Identify which cell holds the provided text, then report its (x, y) central coordinate. 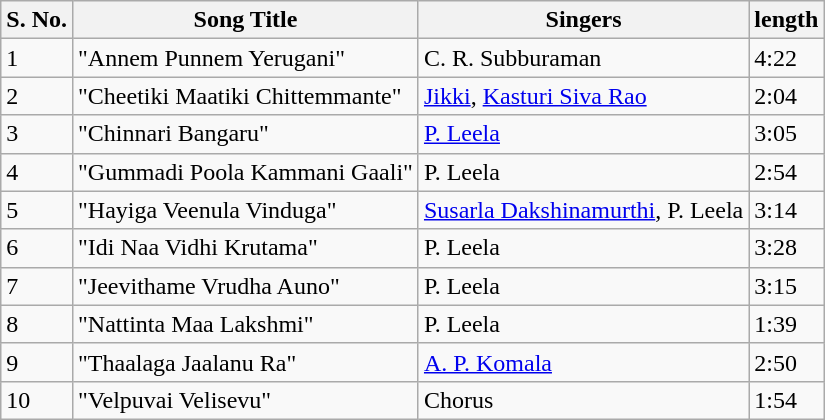
C. R. Subburaman (583, 58)
3:14 (786, 210)
"Annem Punnem Yerugani" (245, 58)
"Velpuvai Velisevu" (245, 400)
3:15 (786, 286)
Singers (583, 20)
"Chinnari Bangaru" (245, 134)
"Cheetiki Maatiki Chittemmante" (245, 96)
4:22 (786, 58)
2:04 (786, 96)
S. No. (37, 20)
10 (37, 400)
"Thaalaga Jaalanu Ra" (245, 362)
"Gummadi Poola Kammani Gaali" (245, 172)
"Nattinta Maa Lakshmi" (245, 324)
"Hayiga Veenula Vinduga" (245, 210)
"Jeevithame Vrudha Auno" (245, 286)
"Idi Naa Vidhi Krutama" (245, 248)
2:50 (786, 362)
9 (37, 362)
3:05 (786, 134)
2:54 (786, 172)
length (786, 20)
1 (37, 58)
4 (37, 172)
Chorus (583, 400)
Susarla Dakshinamurthi, P. Leela (583, 210)
5 (37, 210)
2 (37, 96)
A. P. Komala (583, 362)
8 (37, 324)
3 (37, 134)
1:54 (786, 400)
1:39 (786, 324)
7 (37, 286)
3:28 (786, 248)
6 (37, 248)
Song Title (245, 20)
Jikki, Kasturi Siva Rao (583, 96)
